Return the (x, y) coordinate for the center point of the cell that contains the specified text.  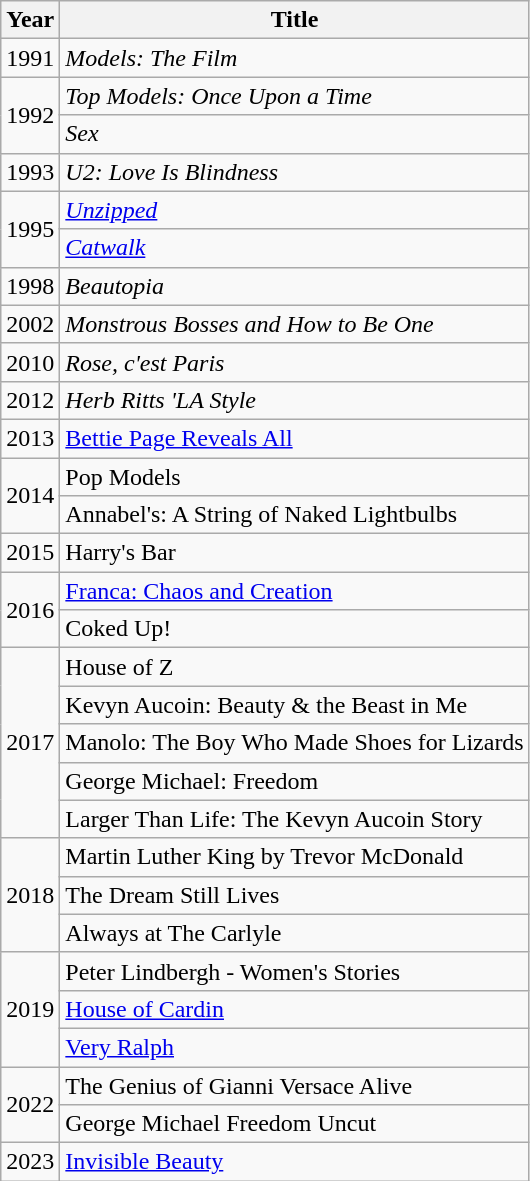
2010 (30, 362)
Larger Than Life: The Kevyn Aucoin Story (294, 819)
House of Z (294, 667)
Catwalk (294, 248)
1992 (30, 115)
House of Cardin (294, 1009)
U2: Love Is Blindness (294, 172)
George Michael: Freedom (294, 781)
Sex (294, 134)
2013 (30, 438)
2018 (30, 895)
George Michael Freedom Uncut (294, 1124)
Models: The Film (294, 58)
The Genius of Gianni Versace Alive (294, 1085)
Kevyn Aucoin: Beauty & the Beast in Me (294, 705)
Year (30, 20)
1998 (30, 286)
Bettie Page Reveals All (294, 438)
Harry's Bar (294, 553)
1995 (30, 229)
2012 (30, 400)
Unzipped (294, 210)
Title (294, 20)
Always at The Carlyle (294, 933)
1991 (30, 58)
Invisible Beauty (294, 1162)
2014 (30, 496)
2002 (30, 324)
Martin Luther King by Trevor McDonald (294, 857)
Herb Ritts 'LA Style (294, 400)
2017 (30, 743)
Peter Lindbergh - Women's Stories (294, 971)
The Dream Still Lives (294, 895)
Manolo: The Boy Who Made Shoes for Lizards (294, 743)
1993 (30, 172)
2022 (30, 1104)
2016 (30, 610)
Very Ralph (294, 1047)
Rose, c'est Paris (294, 362)
Annabel's: A String of Naked Lightbulbs (294, 515)
Beautopia (294, 286)
Pop Models (294, 477)
Franca: Chaos and Creation (294, 591)
2023 (30, 1162)
2019 (30, 1009)
Top Models: Once Upon a Time (294, 96)
2015 (30, 553)
Monstrous Bosses and How to Be One (294, 324)
Coked Up! (294, 629)
